Find where the given text appears and provide that cell's center as (X, Y) coordinate. 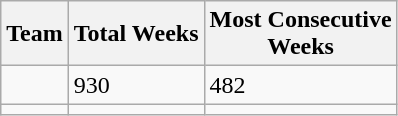
930 (136, 85)
482 (300, 85)
Most ConsecutiveWeeks (300, 34)
Total Weeks (136, 34)
Team (35, 34)
